Return the (X, Y) coordinate for the center point of the cell that contains the specified text.  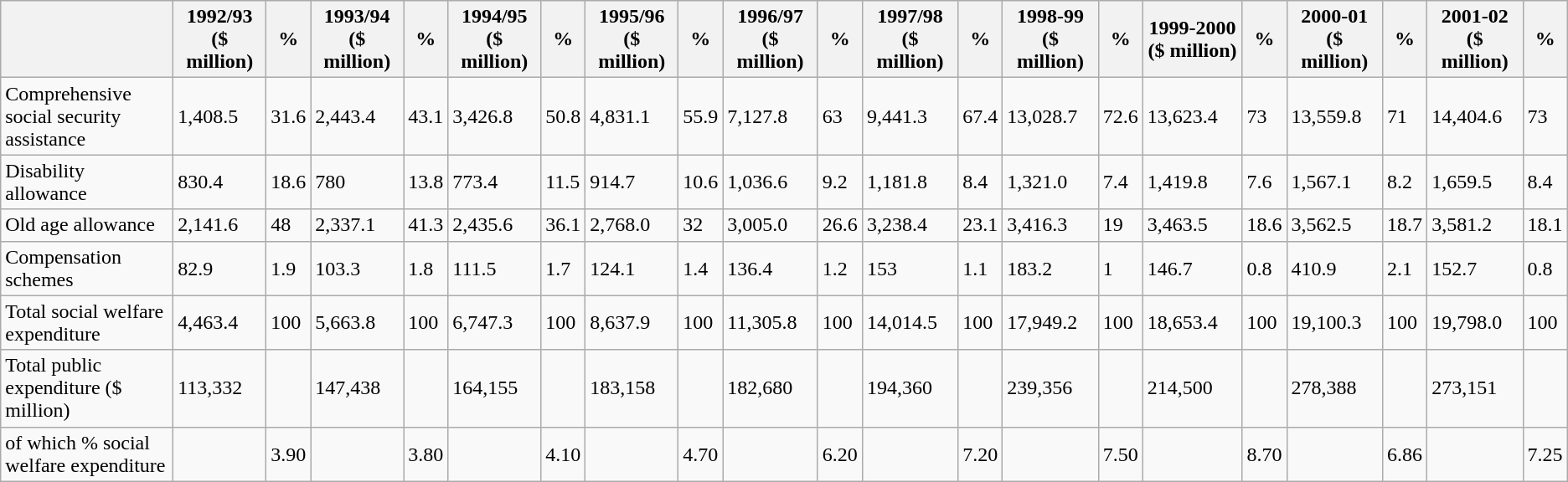
183.2 (1050, 268)
6.86 (1406, 454)
1.9 (288, 268)
3,416.3 (1050, 225)
103.3 (357, 268)
1992/93 ($ million) (219, 39)
4,463.4 (219, 323)
18.7 (1406, 225)
1.1 (980, 268)
1 (1121, 268)
113,332 (219, 388)
11,305.8 (771, 323)
82.9 (219, 268)
2.1 (1406, 268)
1994/95 ($ million) (494, 39)
914.7 (632, 182)
26.6 (839, 225)
18,653.4 (1193, 323)
13.8 (426, 182)
182,680 (771, 388)
147,438 (357, 388)
72.6 (1121, 116)
10.6 (700, 182)
32 (700, 225)
1.7 (563, 268)
Disability allowance (87, 182)
Comprehensive social security assistance (87, 116)
2000-01 ($ million) (1334, 39)
6,747.3 (494, 323)
41.3 (426, 225)
214,500 (1193, 388)
3,463.5 (1193, 225)
1996/97 ($ million) (771, 39)
11.5 (563, 182)
7,127.8 (771, 116)
9,441.3 (910, 116)
1999-2000 ($ million) (1193, 39)
8,637.9 (632, 323)
Total social welfare expenditure (87, 323)
6.20 (839, 454)
48 (288, 225)
830.4 (219, 182)
19,798.0 (1475, 323)
1,567.1 (1334, 182)
1,321.0 (1050, 182)
164,155 (494, 388)
1998-99 ($ million) (1050, 39)
31.6 (288, 116)
278,388 (1334, 388)
1995/96 ($ million) (632, 39)
7.50 (1121, 454)
1,036.6 (771, 182)
19,100.3 (1334, 323)
71 (1406, 116)
136.4 (771, 268)
8.70 (1265, 454)
780 (357, 182)
2,768.0 (632, 225)
13,559.8 (1334, 116)
1.8 (426, 268)
111.5 (494, 268)
3,426.8 (494, 116)
4,831.1 (632, 116)
3,238.4 (910, 225)
14,014.5 (910, 323)
7.6 (1265, 182)
3.80 (426, 454)
13,028.7 (1050, 116)
Compensation schemes (87, 268)
2,435.6 (494, 225)
152.7 (1475, 268)
9.2 (839, 182)
7.20 (980, 454)
67.4 (980, 116)
194,360 (910, 388)
of which % social welfare expenditure (87, 454)
50.8 (563, 116)
1997/98 ($ million) (910, 39)
1,419.8 (1193, 182)
3,581.2 (1475, 225)
43.1 (426, 116)
2,443.4 (357, 116)
63 (839, 116)
7.25 (1545, 454)
Total public expenditure ($ million) (87, 388)
36.1 (563, 225)
5,663.8 (357, 323)
146.7 (1193, 268)
3.90 (288, 454)
183,158 (632, 388)
Old age allowance (87, 225)
1.2 (839, 268)
4.10 (563, 454)
1,408.5 (219, 116)
3,005.0 (771, 225)
1,181.8 (910, 182)
7.4 (1121, 182)
4.70 (700, 454)
14,404.6 (1475, 116)
3,562.5 (1334, 225)
18.1 (1545, 225)
2001-02 ($ million) (1475, 39)
273,151 (1475, 388)
55.9 (700, 116)
124.1 (632, 268)
17,949.2 (1050, 323)
239,356 (1050, 388)
410.9 (1334, 268)
153 (910, 268)
19 (1121, 225)
13,623.4 (1193, 116)
1993/94 ($ million) (357, 39)
1.4 (700, 268)
8.2 (1406, 182)
2,141.6 (219, 225)
773.4 (494, 182)
1,659.5 (1475, 182)
2,337.1 (357, 225)
23.1 (980, 225)
